For the text-containing cell, return its midpoint in (x, y) coordinate format. 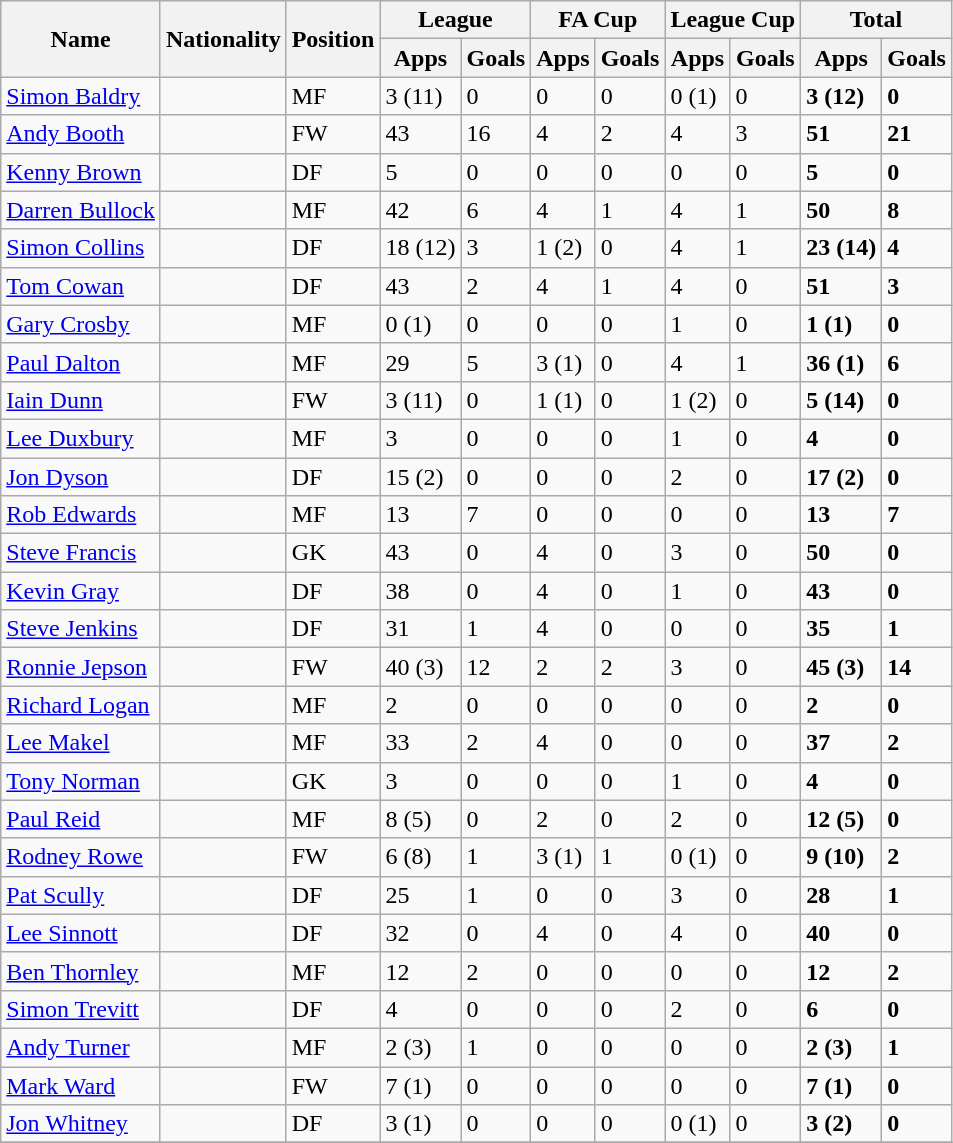
Jon Whitney (81, 1124)
Andy Turner (81, 1047)
Ronnie Jepson (81, 667)
Lee Sinnott (81, 933)
Iain Dunn (81, 400)
Jon Dyson (81, 477)
36 (1) (842, 362)
40 (3) (420, 667)
17 (2) (842, 477)
28 (842, 895)
Steve Francis (81, 553)
Ben Thornley (81, 971)
3 (2) (842, 1124)
9 (10) (842, 857)
6 (8) (420, 857)
Darren Bullock (81, 210)
Nationality (223, 39)
Tom Cowan (81, 286)
Position (333, 39)
31 (420, 629)
Name (81, 39)
Steve Jenkins (81, 629)
Simon Baldry (81, 96)
Tony Norman (81, 781)
32 (420, 933)
FA Cup (598, 20)
33 (420, 743)
38 (420, 591)
Simon Collins (81, 248)
12 (5) (842, 819)
23 (14) (842, 248)
Rob Edwards (81, 515)
Lee Makel (81, 743)
Richard Logan (81, 705)
Paul Reid (81, 819)
14 (917, 667)
Lee Duxbury (81, 438)
Mark Ward (81, 1085)
42 (420, 210)
37 (842, 743)
Andy Booth (81, 134)
40 (842, 933)
League (456, 20)
8 (917, 210)
Rodney Rowe (81, 857)
5 (14) (842, 400)
3 (12) (842, 96)
Paul Dalton (81, 362)
League Cup (733, 20)
15 (2) (420, 477)
Pat Scully (81, 895)
18 (12) (420, 248)
Kenny Brown (81, 172)
45 (3) (842, 667)
Total (876, 20)
8 (5) (420, 819)
Gary Crosby (81, 324)
21 (917, 134)
35 (842, 629)
25 (420, 895)
29 (420, 362)
Kevin Gray (81, 591)
16 (496, 134)
Simon Trevitt (81, 1009)
